For the text-containing cell, return its midpoint in [x, y] coordinate format. 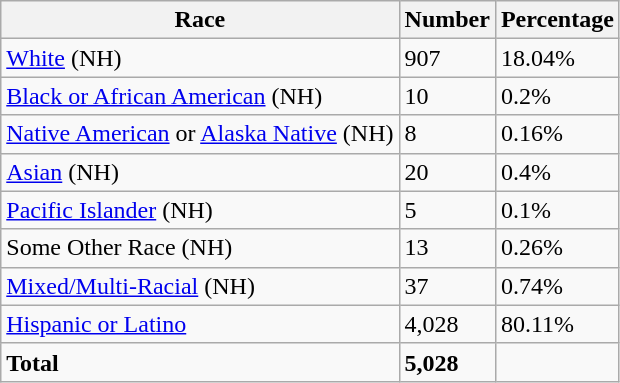
Some Other Race (NH) [200, 248]
8 [447, 134]
Pacific Islander (NH) [200, 210]
Percentage [557, 20]
Asian (NH) [200, 172]
20 [447, 172]
Total [200, 362]
0.4% [557, 172]
Native American or Alaska Native (NH) [200, 134]
0.26% [557, 248]
0.16% [557, 134]
4,028 [447, 324]
Mixed/Multi-Racial (NH) [200, 286]
Race [200, 20]
18.04% [557, 58]
0.74% [557, 286]
Number [447, 20]
White (NH) [200, 58]
Black or African American (NH) [200, 96]
37 [447, 286]
13 [447, 248]
5 [447, 210]
Hispanic or Latino [200, 324]
10 [447, 96]
0.2% [557, 96]
80.11% [557, 324]
5,028 [447, 362]
0.1% [557, 210]
907 [447, 58]
